Extract the [x, y] coordinate from the center of the cell holding the provided text.  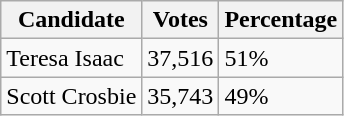
Percentage [281, 20]
37,516 [180, 58]
Votes [180, 20]
51% [281, 58]
Teresa Isaac [72, 58]
35,743 [180, 96]
Candidate [72, 20]
49% [281, 96]
Scott Crosbie [72, 96]
